Capture the cell that displays the provided text and extract its (x, y) central coordinate. 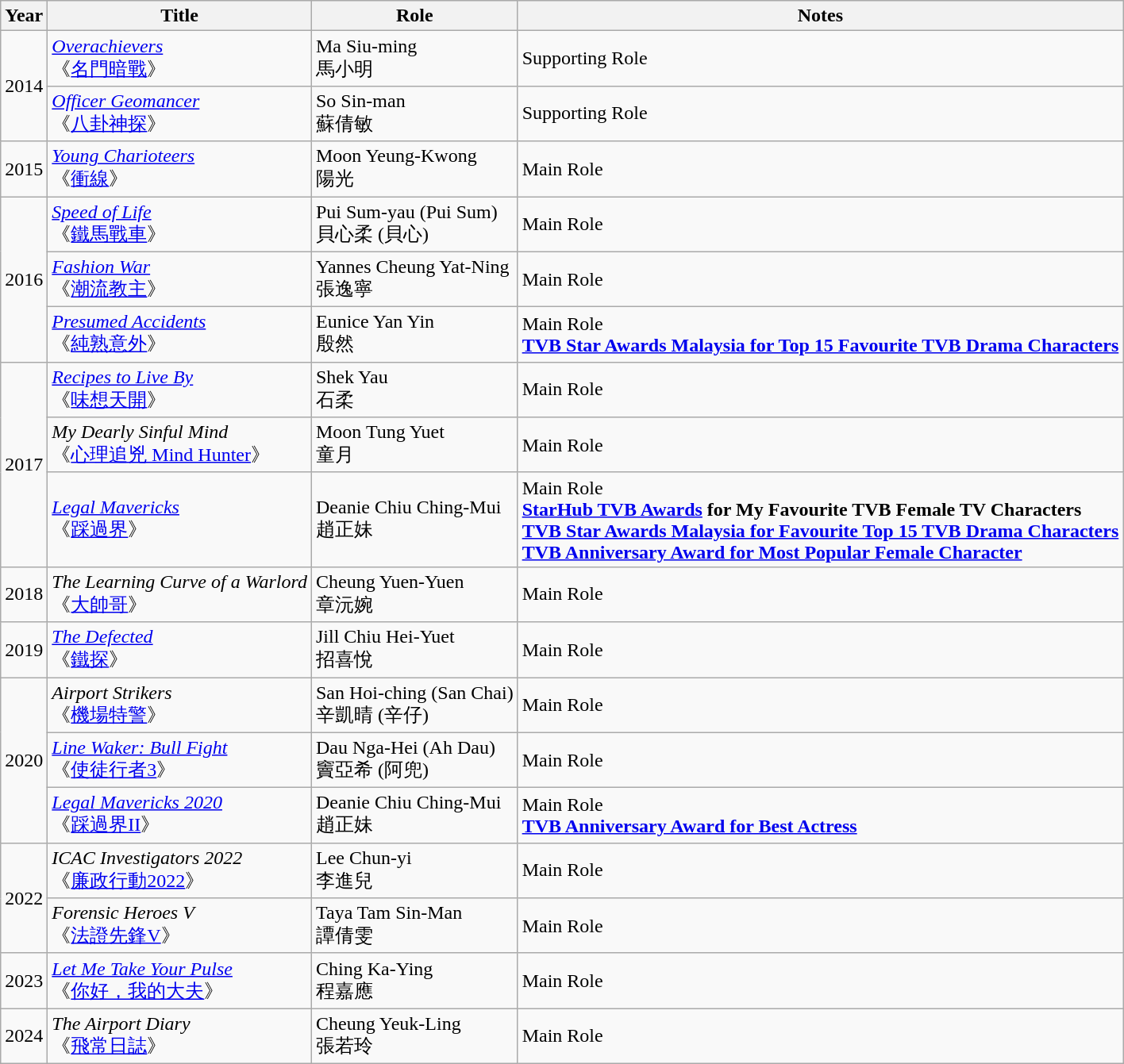
Eunice Yan Yin 殷然 (414, 335)
Line Waker: Bull Fight《使徒行者3》 (179, 760)
2019 (24, 650)
Taya Tam Sin-Man 譚倩雯 (414, 926)
Fashion War《潮流教主》 (179, 279)
2017 (24, 464)
Main Role TVB Star Awards Malaysia for Top 15 Favourite TVB Drama Characters (821, 335)
2018 (24, 594)
Dau Nga-Hei (Ah Dau) 竇亞希 (阿兜) (414, 760)
Forensic Heroes V《法證先鋒V》 (179, 926)
Ching Ka-Ying 程嘉應 (414, 981)
Yannes Cheung Yat-Ning 張逸寧 (414, 279)
Young Charioteers《衝線》 (179, 169)
Overachievers 《名門暗戰》 (179, 59)
Ma Siu-ming 馬小明 (414, 59)
The Airport Diary《飛常日誌》 (179, 1036)
2015 (24, 169)
2022 (24, 898)
2020 (24, 760)
Lee Chun-yi 李進兒 (414, 870)
2014 (24, 86)
Moon Yeung-Kwong 陽光 (414, 169)
Jill Chiu Hei-Yuet 招喜悅 (414, 650)
Airport Strikers《機場特警》 (179, 705)
So Sin-man 蘇倩敏 (414, 113)
ICAC Investigators 2022《廉政行動2022》 (179, 870)
Legal Mavericks《踩過界》 (179, 519)
Cheung Yeuk-Ling 張若玲 (414, 1036)
Moon Tung Yuet 童月 (414, 445)
Shek Yau 石柔 (414, 390)
Presumed Accidents 《純熟意外》 (179, 335)
My Dearly Sinful Mind《心理追兇 Mind Hunter》 (179, 445)
San Hoi-ching (San Chai) 辛凱晴 (辛仔) (414, 705)
Main Role TVB Anniversary Award for Best Actress (821, 816)
Recipes to Live By 《味想天開》 (179, 390)
Cheung Yuen-Yuen 章沅婉 (414, 594)
2024 (24, 1036)
Year (24, 16)
Notes (821, 16)
Officer Geomancer 《八卦神探》 (179, 113)
The Learning Curve of a Warlord《大帥哥》 (179, 594)
Title (179, 16)
2023 (24, 981)
The Defected《鐵探》 (179, 650)
Speed of Life 《鐵馬戰車》 (179, 225)
2016 (24, 279)
Let Me Take Your Pulse《你好，我的大夫》 (179, 981)
Legal Mavericks 2020《踩過界II》 (179, 816)
Role (414, 16)
Pui Sum-yau (Pui Sum)貝心柔 (貝心) (414, 225)
